Determine the [X, Y] coordinate at the center of the cell enclosing the given text.  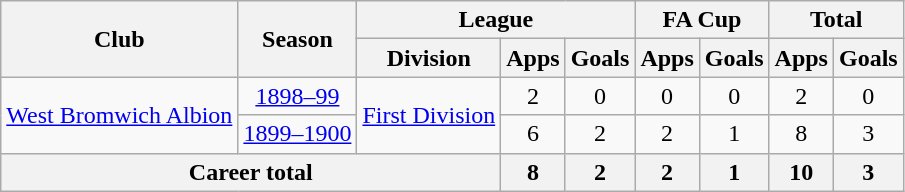
10 [801, 172]
FA Cup [702, 20]
1899–1900 [298, 134]
Season [298, 39]
Club [120, 39]
League [496, 20]
1898–99 [298, 96]
Total [836, 20]
First Division [429, 115]
Division [429, 58]
Career total [251, 172]
West Bromwich Albion [120, 115]
6 [533, 134]
